Scan for the cell matching the given text and deliver its [X, Y] coordinate at center. 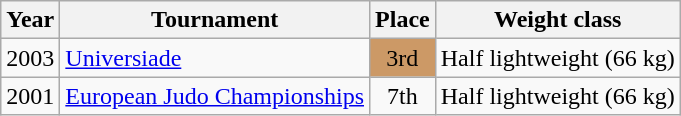
2001 [30, 96]
Universiade [215, 58]
3rd [403, 58]
2003 [30, 58]
Place [403, 20]
7th [403, 96]
Year [30, 20]
European Judo Championships [215, 96]
Tournament [215, 20]
Weight class [558, 20]
